Return [X, Y] of the center of cell containing provided text 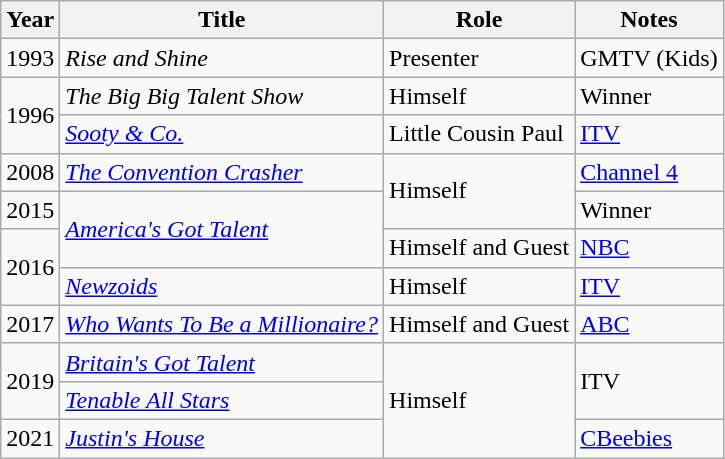
2017 [30, 324]
2019 [30, 381]
Rise and Shine [222, 58]
2021 [30, 438]
Tenable All Stars [222, 400]
GMTV (Kids) [650, 58]
Who Wants To Be a Millionaire? [222, 324]
Justin's House [222, 438]
1993 [30, 58]
Year [30, 20]
2008 [30, 172]
NBC [650, 248]
2016 [30, 267]
Channel 4 [650, 172]
2015 [30, 210]
Presenter [480, 58]
Little Cousin Paul [480, 134]
Britain's Got Talent [222, 362]
CBeebies [650, 438]
Role [480, 20]
America's Got Talent [222, 229]
Title [222, 20]
Notes [650, 20]
Sooty & Co. [222, 134]
1996 [30, 115]
The Convention Crasher [222, 172]
ABC [650, 324]
Newzoids [222, 286]
The Big Big Talent Show [222, 96]
